Find where the given text appears and provide that cell's center as [x, y] coordinate. 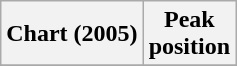
Peakposition [189, 34]
Chart (2005) [72, 34]
